From the cell containing the given text, extract its center point as [x, y] coordinate. 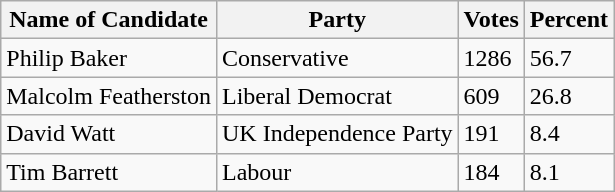
Tim Barrett [109, 172]
Malcolm Featherston [109, 96]
Philip Baker [109, 58]
Name of Candidate [109, 20]
1286 [491, 58]
609 [491, 96]
Conservative [337, 58]
Percent [568, 20]
8.1 [568, 172]
Liberal Democrat [337, 96]
26.8 [568, 96]
Labour [337, 172]
Votes [491, 20]
56.7 [568, 58]
David Watt [109, 134]
191 [491, 134]
Party [337, 20]
8.4 [568, 134]
184 [491, 172]
UK Independence Party [337, 134]
